From the cell containing the given text, extract its center point as [X, Y] coordinate. 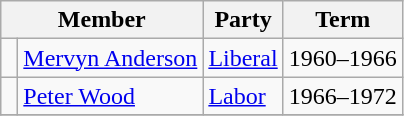
Term [342, 20]
Mervyn Anderson [110, 58]
Labor [243, 96]
Party [243, 20]
Member [102, 20]
1960–1966 [342, 58]
1966–1972 [342, 96]
Liberal [243, 58]
Peter Wood [110, 96]
